Output the [X, Y] coordinate of the center of the cell containing the given text.  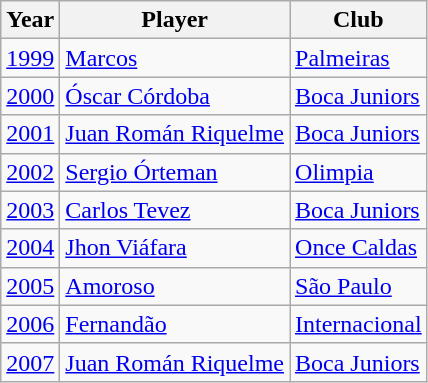
Olimpia [359, 172]
Jhon Viáfara [175, 248]
Club [359, 20]
1999 [30, 58]
2003 [30, 210]
2007 [30, 362]
2000 [30, 96]
Once Caldas [359, 248]
2005 [30, 286]
Internacional [359, 324]
Fernandão [175, 324]
Marcos [175, 58]
2001 [30, 134]
Year [30, 20]
Palmeiras [359, 58]
São Paulo [359, 286]
Óscar Córdoba [175, 96]
2002 [30, 172]
Player [175, 20]
Amoroso [175, 286]
Sergio Órteman [175, 172]
2004 [30, 248]
Carlos Tevez [175, 210]
2006 [30, 324]
